Scan for the cell matching the given text and deliver its (x, y) coordinate at center. 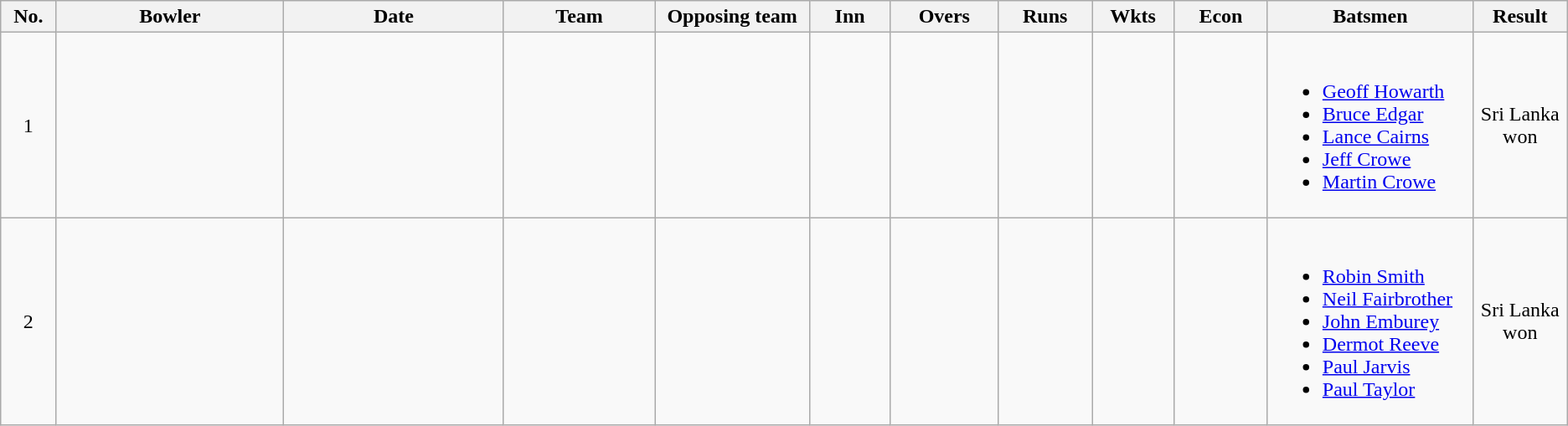
Opposing team (732, 17)
Robin SmithNeil FairbrotherJohn EmbureyDermot ReevePaul JarvisPaul Taylor (1370, 321)
No. (28, 17)
Econ (1221, 17)
1 (28, 126)
Geoff HowarthBruce EdgarLance CairnsJeff CroweMartin Crowe (1370, 126)
Date (394, 17)
Inn (849, 17)
Bowler (170, 17)
Wkts (1133, 17)
Overs (945, 17)
Team (580, 17)
Batsmen (1370, 17)
Runs (1045, 17)
2 (28, 321)
Result (1519, 17)
